Capture the cell that displays the provided text and extract its [X, Y] central coordinate. 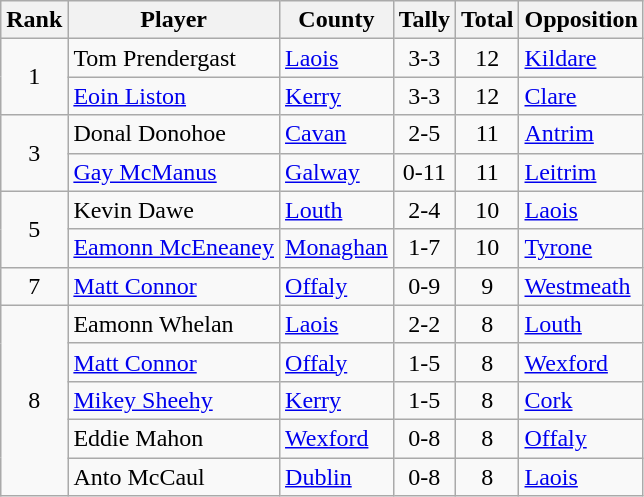
Kildare [581, 58]
Monaghan [337, 248]
Gay McManus [174, 172]
County [337, 20]
Cork [581, 400]
Tom Prendergast [174, 58]
Dublin [337, 477]
Leitrim [581, 172]
Eoin Liston [174, 96]
Cavan [337, 134]
Clare [581, 96]
2-5 [424, 134]
Galway [337, 172]
Eamonn Whelan [174, 324]
Tally [424, 20]
Player [174, 20]
1 [34, 77]
0-11 [424, 172]
Eddie Mahon [174, 438]
1-7 [424, 248]
Eamonn McEneaney [174, 248]
Kevin Dawe [174, 210]
0-9 [424, 286]
2-4 [424, 210]
Opposition [581, 20]
Total [487, 20]
Mikey Sheehy [174, 400]
Donal Donohoe [174, 134]
5 [34, 229]
Antrim [581, 134]
9 [487, 286]
Tyrone [581, 248]
Anto McCaul [174, 477]
2-2 [424, 324]
Westmeath [581, 286]
7 [34, 286]
3 [34, 153]
Rank [34, 20]
